Scan for the cell matching the given text and deliver its (x, y) coordinate at center. 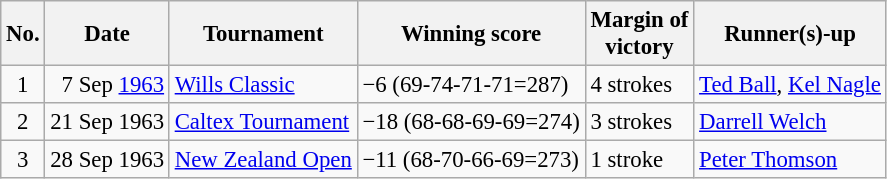
3 (23, 160)
1 stroke (640, 160)
Margin ofvictory (640, 34)
Caltex Tournament (263, 122)
Ted Ball, Kel Nagle (790, 85)
Runner(s)-up (790, 34)
4 strokes (640, 85)
3 strokes (640, 122)
Tournament (263, 34)
−18 (68-68-69-69=274) (471, 122)
−6 (69-74-71-71=287) (471, 85)
New Zealand Open (263, 160)
Peter Thomson (790, 160)
21 Sep 1963 (107, 122)
Wills Classic (263, 85)
Winning score (471, 34)
Darrell Welch (790, 122)
−11 (68-70-66-69=273) (471, 160)
No. (23, 34)
28 Sep 1963 (107, 160)
7 Sep 1963 (107, 85)
Date (107, 34)
1 (23, 85)
2 (23, 122)
